Extract the (X, Y) coordinate from the center of the cell holding the provided text.  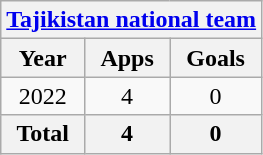
Apps (128, 58)
Goals (216, 58)
Tajikistan national team (132, 20)
Total (43, 134)
Year (43, 58)
2022 (43, 96)
